Scan for the cell matching the given text and deliver its (x, y) coordinate at center. 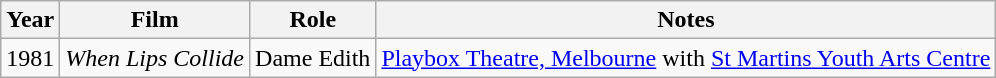
Dame Edith (313, 58)
Notes (686, 20)
Year (30, 20)
Role (313, 20)
1981 (30, 58)
Film (155, 20)
Playbox Theatre, Melbourne with St Martins Youth Arts Centre (686, 58)
When Lips Collide (155, 58)
